For the text-containing cell, return its midpoint in [x, y] coordinate format. 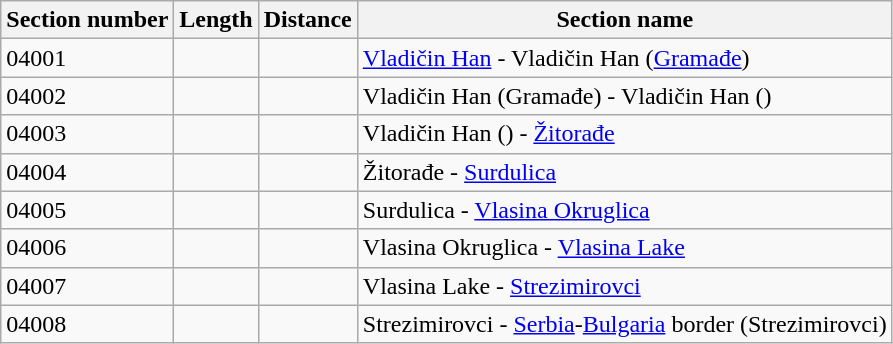
04003 [88, 134]
04006 [88, 248]
Strezimirovci - Serbia-Bulgaria border (Strezimirovci) [624, 324]
Vladičin Han (Gramađe) - Vladičin Han () [624, 96]
Length [216, 20]
04002 [88, 96]
04007 [88, 286]
Vladičin Han () - Žitorađe [624, 134]
04008 [88, 324]
Žitorađe - Surdulica [624, 172]
Vlasina Okruglica - Vlasina Lake [624, 248]
Surdulica - Vlasina Okruglica [624, 210]
Vladičin Han - Vladičin Han (Gramađe) [624, 58]
04001 [88, 58]
Vlasina Lake - Strezimirovci [624, 286]
04005 [88, 210]
Section number [88, 20]
04004 [88, 172]
Distance [308, 20]
Section name [624, 20]
